Return the [x, y] coordinate for the center point of the cell that contains the specified text.  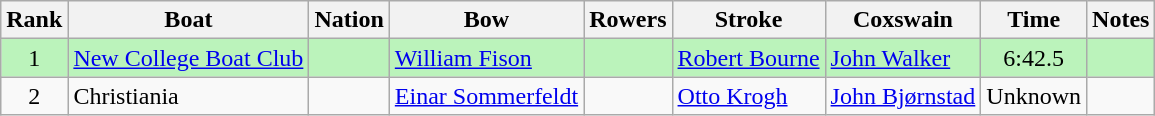
John Walker [903, 58]
Notes [1121, 20]
Otto Krogh [748, 96]
Stroke [748, 20]
Nation [349, 20]
Rowers [628, 20]
Coxswain [903, 20]
2 [34, 96]
Bow [486, 20]
William Fison [486, 58]
John Bjørnstad [903, 96]
Robert Bourne [748, 58]
1 [34, 58]
Christiania [188, 96]
Boat [188, 20]
Einar Sommerfeldt [486, 96]
New College Boat Club [188, 58]
6:42.5 [1034, 58]
Time [1034, 20]
Rank [34, 20]
Unknown [1034, 96]
